Provide the [x, y] coordinate of the cell's center where the given text is located.  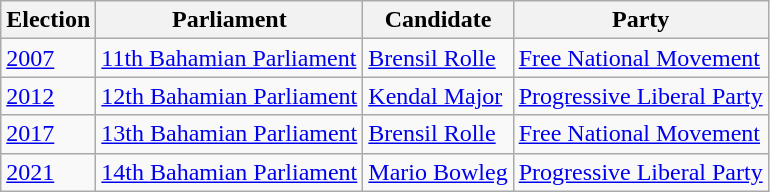
Mario Bowleg [438, 172]
Party [640, 20]
Election [48, 20]
2007 [48, 58]
14th Bahamian Parliament [230, 172]
Kendal Major [438, 96]
2021 [48, 172]
12th Bahamian Parliament [230, 96]
2017 [48, 134]
2012 [48, 96]
11th Bahamian Parliament [230, 58]
Candidate [438, 20]
13th Bahamian Parliament [230, 134]
Parliament [230, 20]
